For the text-containing cell, return its midpoint in [X, Y] coordinate format. 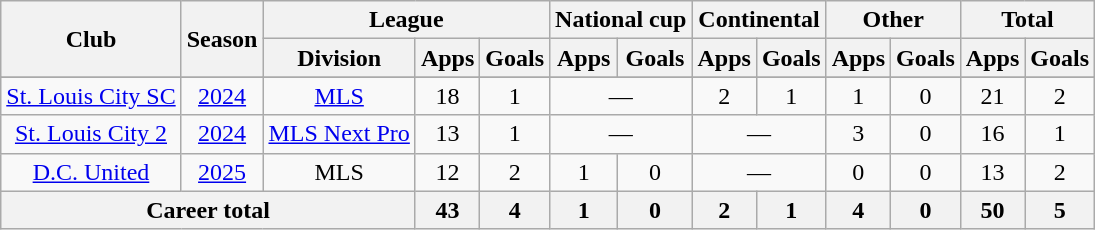
Continental [759, 20]
St. Louis City 2 [91, 134]
21 [992, 96]
Season [222, 39]
League [406, 20]
12 [447, 172]
3 [858, 134]
18 [447, 96]
Total [1027, 20]
MLS Next Pro [339, 134]
43 [447, 210]
50 [992, 210]
Other [893, 20]
D.C. United [91, 172]
Club [91, 39]
5 [1060, 210]
Career total [208, 210]
16 [992, 134]
National cup [621, 20]
St. Louis City SC [91, 96]
Division [339, 58]
2025 [222, 172]
